Find where the given text appears and provide that cell's center as (x, y) coordinate. 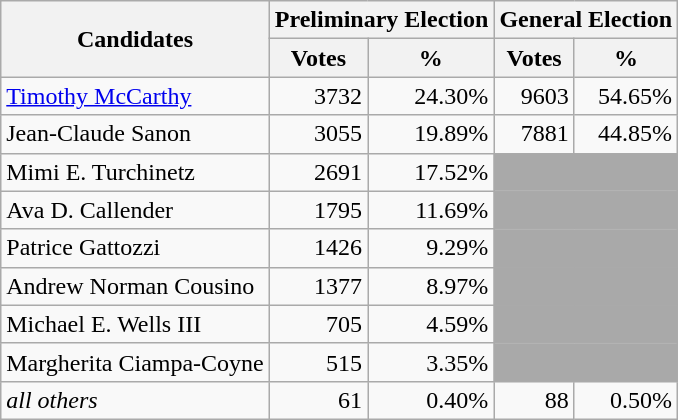
705 (318, 324)
General Election (586, 20)
Patrice Gattozzi (136, 248)
9.29% (431, 248)
7881 (534, 134)
1426 (318, 248)
Mimi E. Turchinetz (136, 172)
88 (534, 400)
all others (136, 400)
Ava D. Callender (136, 210)
Michael E. Wells III (136, 324)
61 (318, 400)
Preliminary Election (382, 20)
1377 (318, 286)
0.50% (626, 400)
3732 (318, 96)
Andrew Norman Cousino (136, 286)
Candidates (136, 39)
11.69% (431, 210)
Margherita Ciampa-Coyne (136, 362)
4.59% (431, 324)
1795 (318, 210)
19.89% (431, 134)
9603 (534, 96)
Timothy McCarthy (136, 96)
Jean-Claude Sanon (136, 134)
17.52% (431, 172)
2691 (318, 172)
54.65% (626, 96)
44.85% (626, 134)
0.40% (431, 400)
3055 (318, 134)
3.35% (431, 362)
24.30% (431, 96)
515 (318, 362)
8.97% (431, 286)
